Extract the (X, Y) coordinate from the center of the cell holding the provided text.  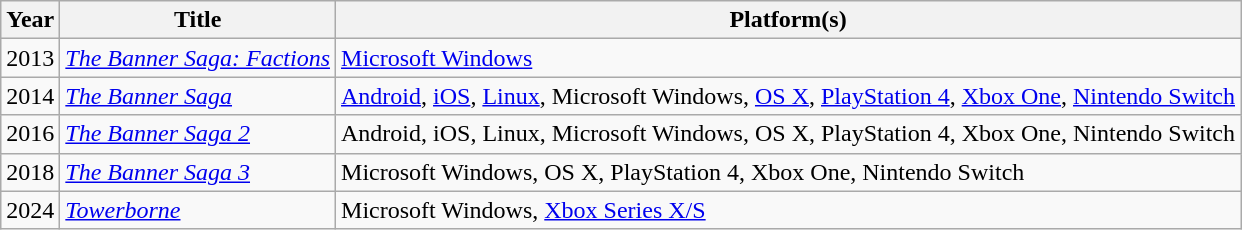
The Banner Saga 2 (198, 134)
The Banner Saga 3 (198, 172)
Title (198, 20)
Platform(s) (788, 20)
2024 (30, 210)
The Banner Saga (198, 96)
Microsoft Windows, OS X, PlayStation 4, Xbox One, Nintendo Switch (788, 172)
2016 (30, 134)
2018 (30, 172)
The Banner Saga: Factions (198, 58)
Microsoft Windows (788, 58)
Year (30, 20)
Microsoft Windows, Xbox Series X/S (788, 210)
2014 (30, 96)
2013 (30, 58)
Towerborne (198, 210)
